Determine the (X, Y) coordinate at the center of the cell enclosing the given text.  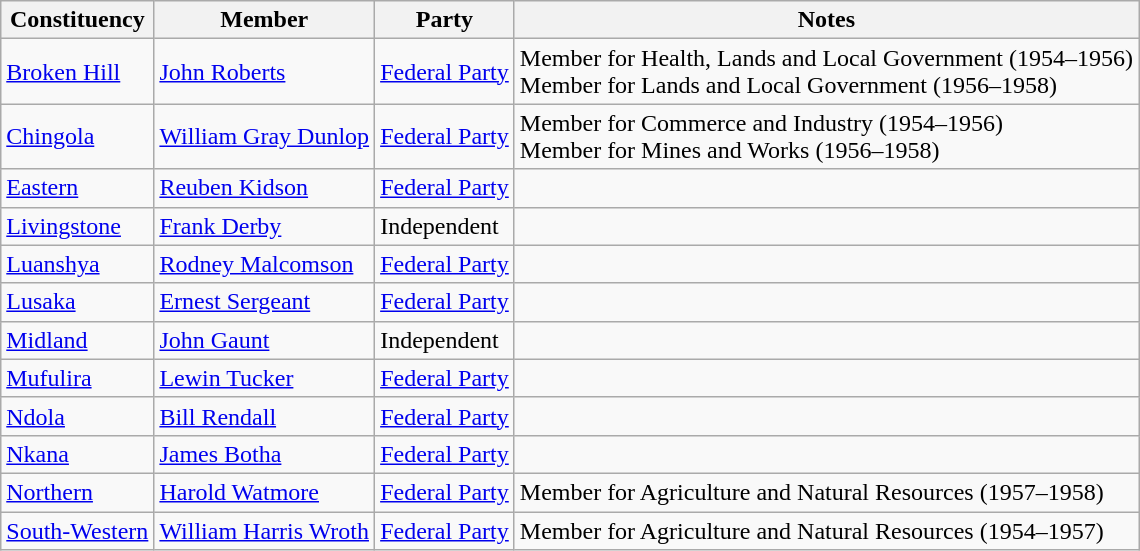
Chingola (78, 136)
Bill Rendall (264, 416)
Notes (826, 20)
Member for Agriculture and Natural Resources (1957–1958) (826, 492)
John Roberts (264, 72)
Party (445, 20)
Reuben Kidson (264, 188)
Member for Agriculture and Natural Resources (1954–1957) (826, 531)
Lusaka (78, 302)
Mufulira (78, 378)
Ernest Sergeant (264, 302)
John Gaunt (264, 340)
Rodney Malcomson (264, 264)
South-Western (78, 531)
Member for Commerce and Industry (1954–1956)Member for Mines and Works (1956–1958) (826, 136)
Northern (78, 492)
William Harris Wroth (264, 531)
Member for Health, Lands and Local Government (1954–1956)Member for Lands and Local Government (1956–1958) (826, 72)
Livingstone (78, 226)
Member (264, 20)
Nkana (78, 454)
William Gray Dunlop (264, 136)
Broken Hill (78, 72)
Ndola (78, 416)
James Botha (264, 454)
Midland (78, 340)
Frank Derby (264, 226)
Harold Watmore (264, 492)
Eastern (78, 188)
Constituency (78, 20)
Lewin Tucker (264, 378)
Luanshya (78, 264)
